From the cell containing the given text, extract its center point as (x, y) coordinate. 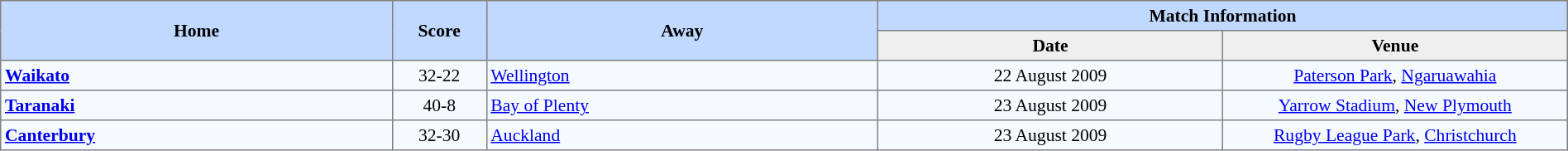
Score (439, 31)
Paterson Park, Ngaruawahia (1394, 75)
Away (682, 31)
Canterbury (197, 135)
32-22 (439, 75)
Bay of Plenty (682, 105)
32-30 (439, 135)
Waikato (197, 75)
Auckland (682, 135)
40-8 (439, 105)
Taranaki (197, 105)
Venue (1394, 46)
Match Information (1223, 16)
Yarrow Stadium, New Plymouth (1394, 105)
22 August 2009 (1050, 75)
Wellington (682, 75)
Home (197, 31)
Rugby League Park, Christchurch (1394, 135)
Date (1050, 46)
